For the text-containing cell, return its midpoint in [x, y] coordinate format. 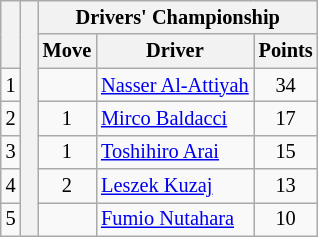
17 [286, 118]
34 [286, 85]
Drivers' Championship [178, 17]
5 [11, 219]
3 [11, 152]
Move [67, 51]
4 [11, 186]
Mirco Baldacci [174, 118]
15 [286, 152]
Leszek Kuzaj [174, 186]
13 [286, 186]
Points [286, 51]
Toshihiro Arai [174, 152]
Nasser Al-Attiyah [174, 85]
Fumio Nutahara [174, 219]
Driver [174, 51]
10 [286, 219]
